For the text-containing cell, return its midpoint in (X, Y) coordinate format. 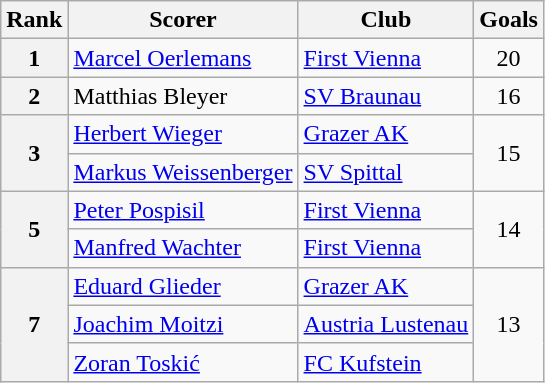
Marcel Oerlemans (183, 58)
SV Braunau (386, 96)
Zoran Toskić (183, 362)
SV Spittal (386, 172)
Peter Pospisil (183, 210)
Matthias Bleyer (183, 96)
20 (509, 58)
Scorer (183, 20)
2 (34, 96)
14 (509, 229)
16 (509, 96)
13 (509, 324)
5 (34, 229)
Eduard Glieder (183, 286)
Herbert Wieger (183, 134)
Austria Lustenau (386, 324)
FC Kufstein (386, 362)
3 (34, 153)
Club (386, 20)
15 (509, 153)
Rank (34, 20)
Goals (509, 20)
Manfred Wachter (183, 248)
Markus Weissenberger (183, 172)
Joachim Moitzi (183, 324)
7 (34, 324)
1 (34, 58)
